Return [x, y] of the center of cell containing provided text 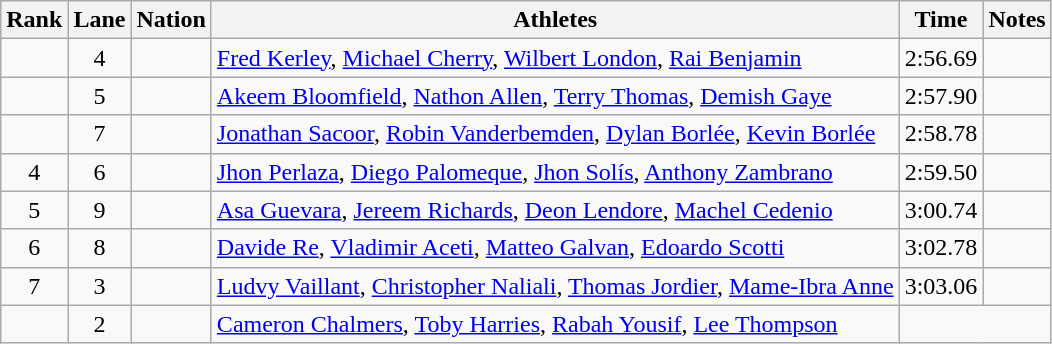
Akeem Bloomfield, Nathon Allen, Terry Thomas, Demish Gaye [555, 96]
Fred Kerley, Michael Cherry, Wilbert London, Rai Benjamin [555, 58]
2:57.90 [941, 96]
2:56.69 [941, 58]
8 [100, 248]
Time [941, 20]
Asa Guevara, Jereem Richards, Deon Lendore, Machel Cedenio [555, 210]
Athletes [555, 20]
3:00.74 [941, 210]
Cameron Chalmers, Toby Harries, Rabah Yousif, Lee Thompson [555, 324]
Nation [171, 20]
3:02.78 [941, 248]
Rank [34, 20]
2 [100, 324]
Jonathan Sacoor, Robin Vanderbemden, Dylan Borlée, Kevin Borlée [555, 134]
Jhon Perlaza, Diego Palomeque, Jhon Solís, Anthony Zambrano [555, 172]
Davide Re, Vladimir Aceti, Matteo Galvan, Edoardo Scotti [555, 248]
3:03.06 [941, 286]
Ludvy Vaillant, Christopher Naliali, Thomas Jordier, Mame-Ibra Anne [555, 286]
Lane [100, 20]
2:58.78 [941, 134]
Notes [1017, 20]
9 [100, 210]
2:59.50 [941, 172]
3 [100, 286]
